For the text-containing cell, return its midpoint in [x, y] coordinate format. 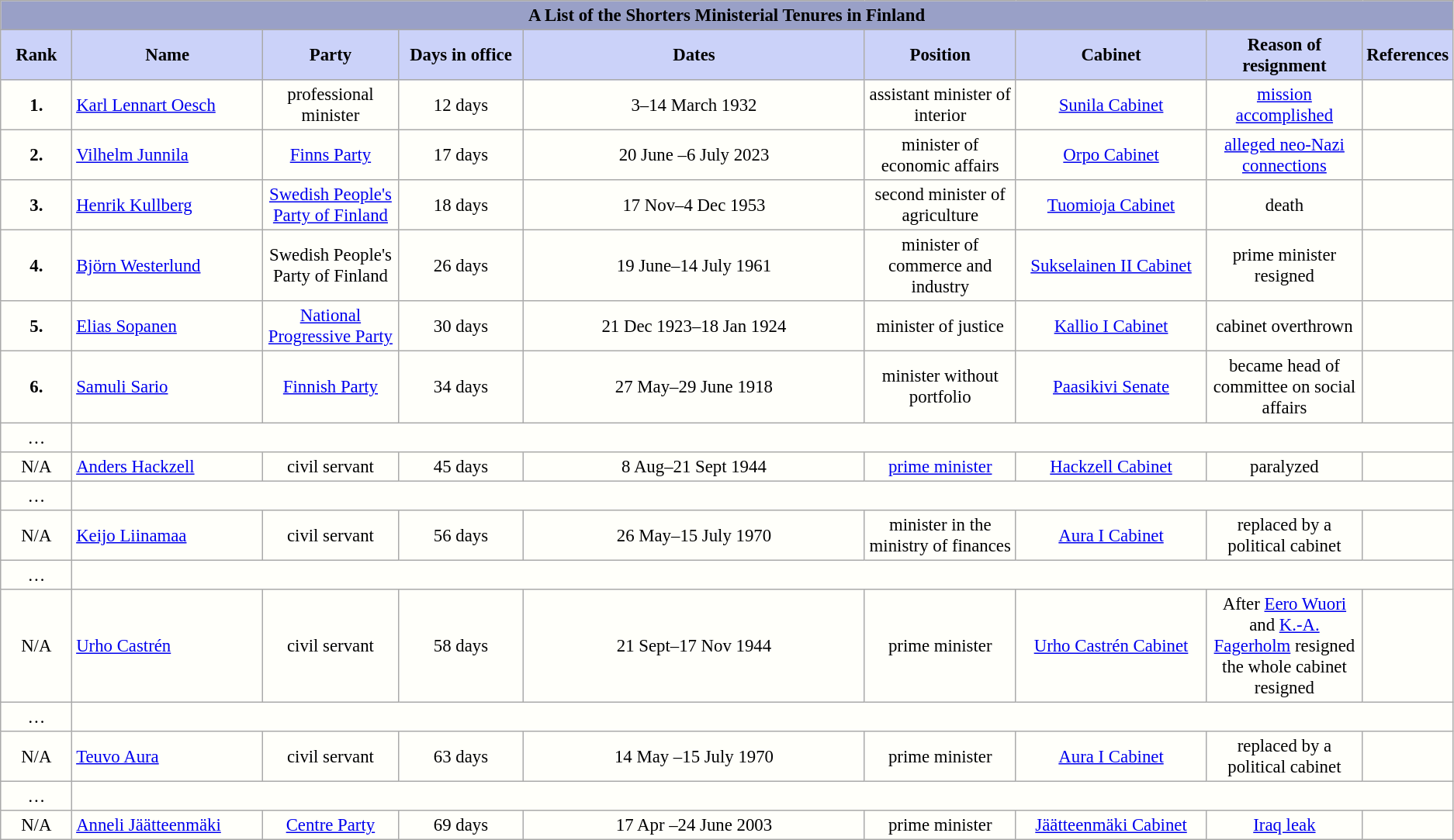
56 days [461, 535]
20 June –6 July 2023 [694, 155]
Iraq leak [1285, 825]
Vilhelm Junnila [168, 155]
Elias Sopanen [168, 326]
8 Aug–21 Sept 1944 [694, 466]
4. [36, 266]
26 days [461, 266]
45 days [461, 466]
Teuvo Aura [168, 757]
National Progressive Party [331, 326]
Samuli Sario [168, 387]
Henrik Kullberg [168, 205]
17 days [461, 155]
1. [36, 105]
Days in office [461, 56]
minister of commerce and industry [940, 266]
Jäätteenmäki Cabinet [1111, 825]
12 days [461, 105]
Name [168, 56]
Position [940, 56]
Cabinet [1111, 56]
Björn Westerlund [168, 266]
A List of the Shorters Ministerial Tenures in Finland [727, 16]
death [1285, 205]
Finns Party [331, 155]
alleged neo-Nazi connections [1285, 155]
assistant minister of interior [940, 105]
21 Sept–17 Nov 1944 [694, 646]
6. [36, 387]
minister of justice [940, 326]
professional minister [331, 105]
Party [331, 56]
2. [36, 155]
paralyzed [1285, 466]
Rank [36, 56]
Tuomioja Cabinet [1111, 205]
Sunila Cabinet [1111, 105]
Orpo Cabinet [1111, 155]
minister without portfolio [940, 387]
26 May–15 July 1970 [694, 535]
27 May–29 June 1918 [694, 387]
Keijo Liinamaa [168, 535]
Hackzell Cabinet [1111, 466]
Paasikivi Senate [1111, 387]
became head of committee on social affairs [1285, 387]
17 Apr –24 June 2003 [694, 825]
Urho Castrén [168, 646]
Kallio I Cabinet [1111, 326]
minister in the ministry of finances [940, 535]
Sukselainen II Cabinet [1111, 266]
mission accomplished [1285, 105]
30 days [461, 326]
3–14 March 1932 [694, 105]
Dates [694, 56]
18 days [461, 205]
21 Dec 1923–18 Jan 1924 [694, 326]
cabinet overthrown [1285, 326]
Karl Lennart Oesch [168, 105]
Anneli Jäätteenmäki [168, 825]
After Eero Wuori and K.-A. Fagerholm resigned the whole cabinet resigned [1285, 646]
Anders Hackzell [168, 466]
3. [36, 205]
Centre Party [331, 825]
second minister of agriculture [940, 205]
14 May –15 July 1970 [694, 757]
69 days [461, 825]
prime minister resigned [1285, 266]
Reason of resignment [1285, 56]
5. [36, 326]
Urho Castrén Cabinet [1111, 646]
minister of economic affairs [940, 155]
17 Nov–4 Dec 1953 [694, 205]
19 June–14 July 1961 [694, 266]
63 days [461, 757]
58 days [461, 646]
References [1407, 56]
Finnish Party [331, 387]
34 days [461, 387]
